Identify which cell holds the provided text, then report its [X, Y] central coordinate. 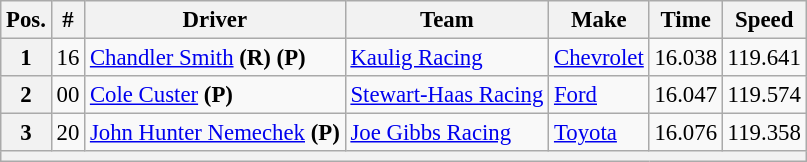
John Hunter Nemechek (P) [216, 133]
20 [68, 133]
Team [447, 20]
Toyota [599, 133]
16.047 [686, 95]
Joe Gibbs Racing [447, 133]
Cole Custer (P) [216, 95]
# [68, 20]
119.574 [764, 95]
3 [26, 133]
Pos. [26, 20]
Speed [764, 20]
119.358 [764, 133]
16.076 [686, 133]
Make [599, 20]
Chevrolet [599, 58]
Stewart-Haas Racing [447, 95]
16 [68, 58]
Ford [599, 95]
2 [26, 95]
Chandler Smith (R) (P) [216, 58]
Time [686, 20]
00 [68, 95]
119.641 [764, 58]
Kaulig Racing [447, 58]
1 [26, 58]
16.038 [686, 58]
Driver [216, 20]
